Return [X, Y] of the center of cell containing provided text 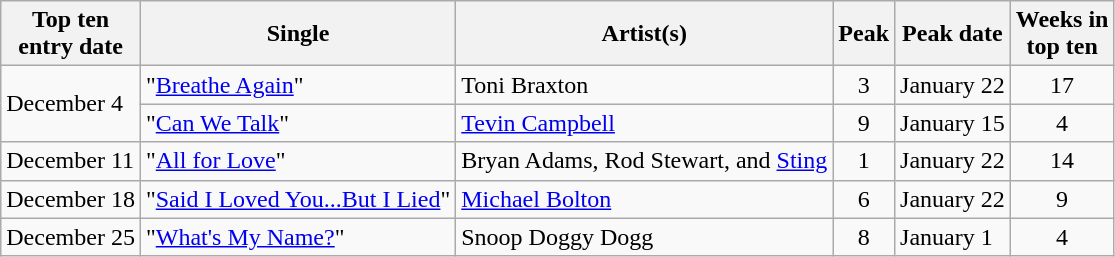
Bryan Adams, Rod Stewart, and Sting [644, 161]
December 25 [71, 237]
Tevin Campbell [644, 123]
"What's My Name?" [298, 237]
"Breathe Again" [298, 85]
Peak date [953, 34]
December 4 [71, 104]
Peak [864, 34]
"Can We Talk" [298, 123]
"All for Love" [298, 161]
8 [864, 237]
"Said I Loved You...But I Lied" [298, 199]
January 1 [953, 237]
January 15 [953, 123]
Single [298, 34]
14 [1062, 161]
17 [1062, 85]
3 [864, 85]
Snoop Doggy Dogg [644, 237]
December 18 [71, 199]
December 11 [71, 161]
Artist(s) [644, 34]
Weeks intop ten [1062, 34]
Toni Braxton [644, 85]
Michael Bolton [644, 199]
1 [864, 161]
Top tenentry date [71, 34]
6 [864, 199]
